For the text-containing cell, return its midpoint in [x, y] coordinate format. 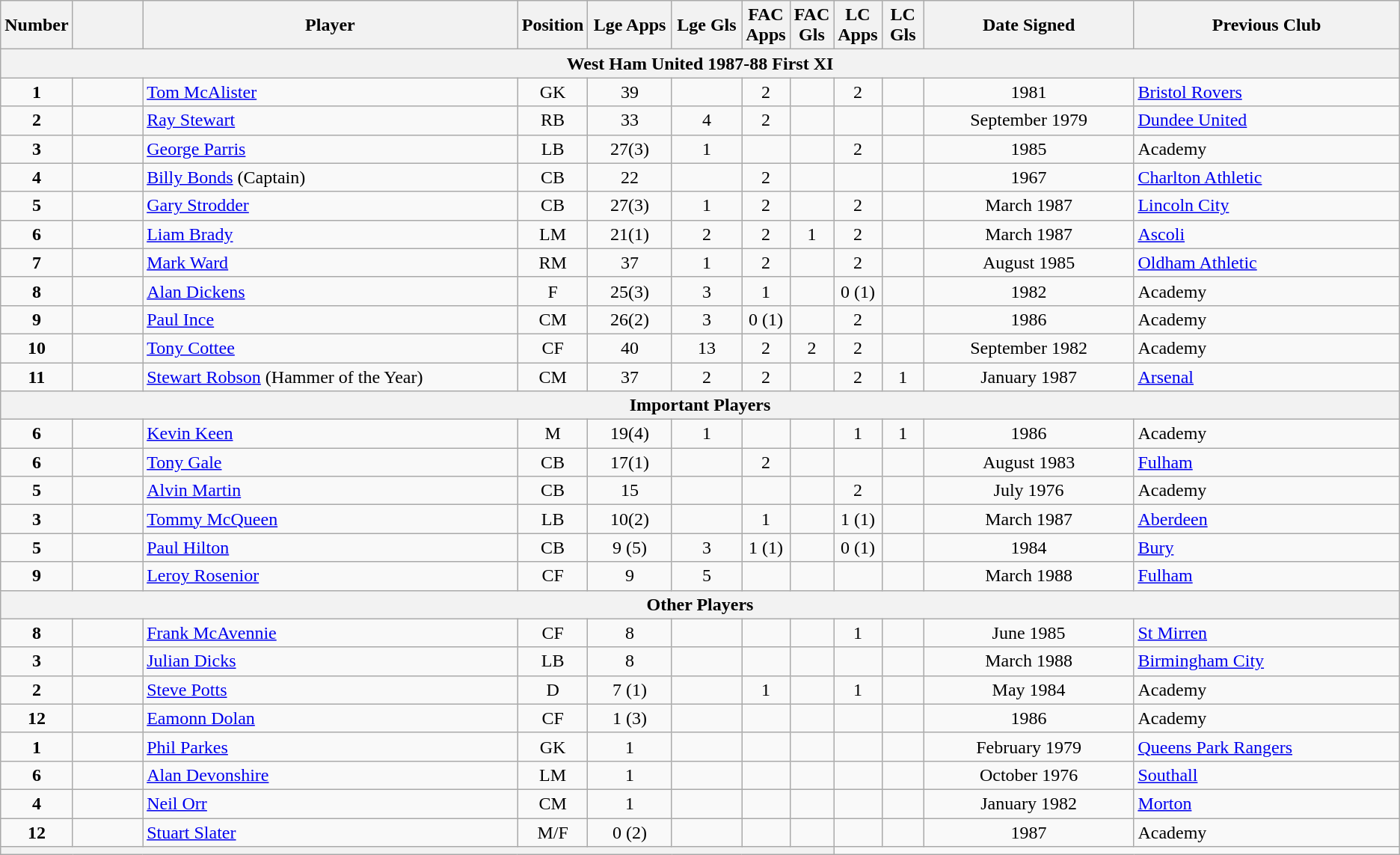
26(2) [630, 319]
February 1979 [1029, 747]
January 1982 [1029, 803]
Stuart Slater [331, 833]
Neil Orr [331, 803]
June 1985 [1029, 633]
1982 [1029, 291]
1981 [1029, 92]
Arsenal [1267, 376]
Date Signed [1029, 25]
25(3) [630, 291]
39 [630, 92]
21(1) [630, 234]
Julian Dicks [331, 661]
M/F [553, 833]
LC Apps [858, 25]
Alvin Martin [331, 491]
Position [553, 25]
Phil Parkes [331, 747]
Number [37, 25]
Frank McAvennie [331, 633]
15 [630, 491]
1967 [1029, 177]
August 1983 [1029, 462]
Gary Strodder [331, 206]
Stewart Robson (Hammer of the Year) [331, 376]
FAC Gls [812, 25]
Tony Cottee [331, 348]
Lge Gls [707, 25]
33 [630, 120]
Lincoln City [1267, 206]
Mark Ward [331, 263]
13 [707, 348]
11 [37, 376]
22 [630, 177]
August 1985 [1029, 263]
RM [553, 263]
Paul Hilton [331, 548]
1984 [1029, 548]
Alan Dickens [331, 291]
RB [553, 120]
40 [630, 348]
F [553, 291]
Dundee United [1267, 120]
9 (5) [630, 548]
FAC Apps [766, 25]
July 1976 [1029, 491]
7 (1) [630, 690]
Steve Potts [331, 690]
George Parris [331, 149]
Eamonn Dolan [331, 718]
10(2) [630, 519]
Billy Bonds (Captain) [331, 177]
Bury [1267, 548]
1 (3) [630, 718]
Player [331, 25]
19(4) [630, 434]
Liam Brady [331, 234]
Tony Gale [331, 462]
Alan Devonshire [331, 775]
Other Players [700, 604]
Paul Ince [331, 319]
January 1987 [1029, 376]
Morton [1267, 803]
St Mirren [1267, 633]
10 [37, 348]
September 1979 [1029, 120]
Previous Club [1267, 25]
Birmingham City [1267, 661]
Oldham Athletic [1267, 263]
September 1982 [1029, 348]
Tom McAlister [331, 92]
Important Players [700, 405]
Ascoli [1267, 234]
LC Gls [903, 25]
0 (2) [630, 833]
Bristol Rovers [1267, 92]
Southall [1267, 775]
D [553, 690]
M [553, 434]
Lge Apps [630, 25]
Tommy McQueen [331, 519]
May 1984 [1029, 690]
1985 [1029, 149]
Charlton Athletic [1267, 177]
Queens Park Rangers [1267, 747]
1987 [1029, 833]
7 [37, 263]
Leroy Rosenior [331, 576]
Aberdeen [1267, 519]
17(1) [630, 462]
October 1976 [1029, 775]
Ray Stewart [331, 120]
West Ham United 1987-88 First XI [700, 64]
Kevin Keen [331, 434]
